From the cell containing the given text, extract its center point as (X, Y) coordinate. 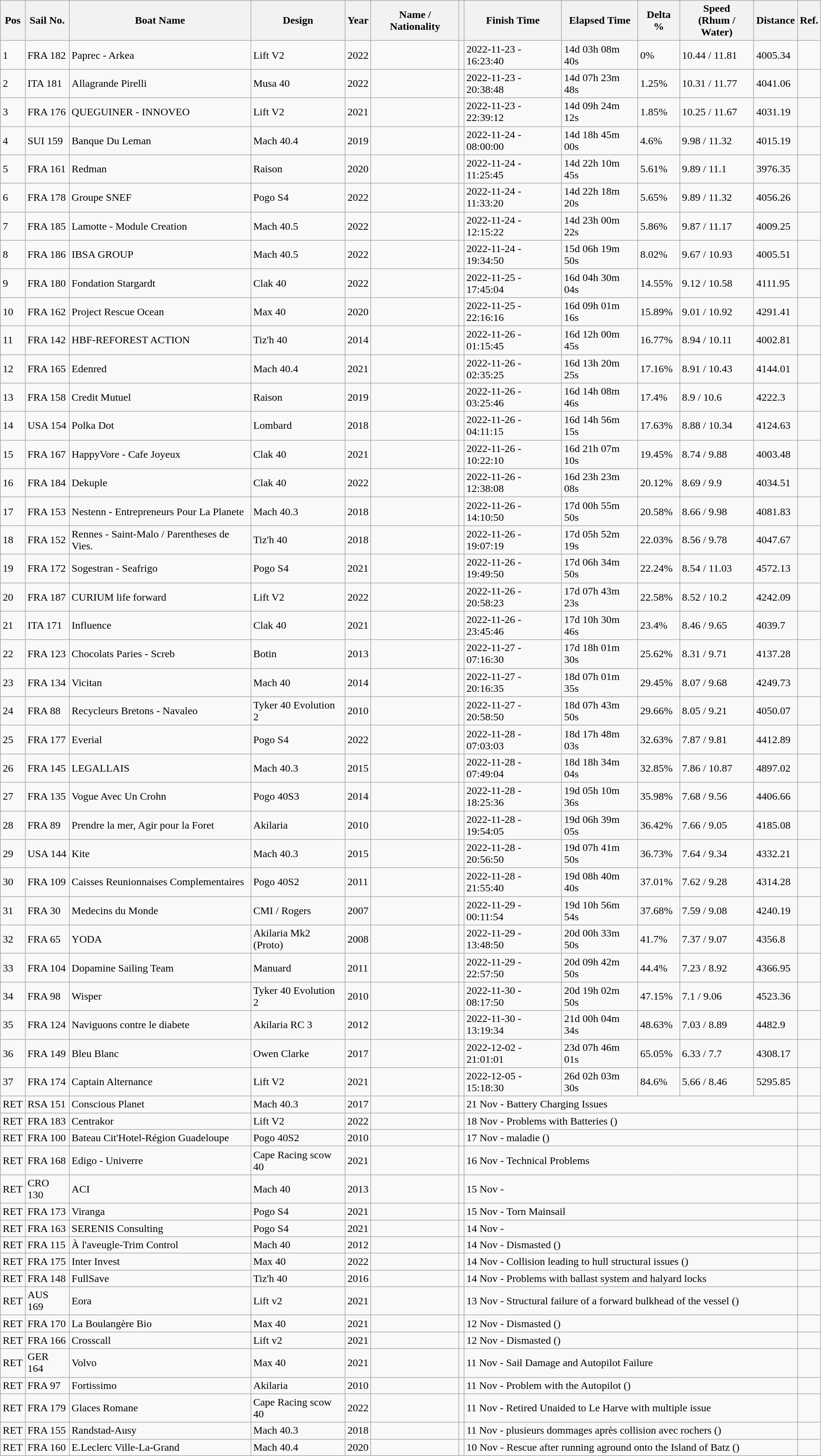
Allagrande Pirelli (160, 83)
16d 13h 20m 25s (600, 368)
7.37 / 9.07 (717, 939)
Lamotte - Module Creation (160, 226)
16d 23h 23m 08s (600, 483)
37.01% (659, 882)
HappyVore - Cafe Joyeux (160, 454)
Edenred (160, 368)
7.68 / 9.56 (717, 796)
2022-11-26 - 03:25:46 (513, 397)
32.85% (659, 768)
FRA 187 (47, 597)
6 (13, 197)
21 (13, 625)
12 (13, 368)
Everial (160, 739)
25.62% (659, 654)
14 Nov - Dismasted () (631, 1245)
37 (13, 1082)
2022-11-25 - 17:45:04 (513, 283)
2022-11-26 - 12:38:08 (513, 483)
LEGALLAIS (160, 768)
9.89 / 11.32 (717, 197)
4314.28 (775, 882)
FRA 163 (47, 1228)
44.4% (659, 968)
2022-11-27 - 20:16:35 (513, 682)
8.94 / 10.11 (717, 340)
14d 18h 45m 00s (600, 140)
2022-11-24 - 11:33:20 (513, 197)
FRA 182 (47, 55)
Akilaria RC 3 (298, 1025)
FullSave (160, 1278)
FRA 149 (47, 1053)
FRA 174 (47, 1082)
4332.21 (775, 854)
FRA 134 (47, 682)
Viranga (160, 1211)
26d 02h 03m 30s (600, 1082)
20.12% (659, 483)
17d 10h 30m 46s (600, 625)
4185.08 (775, 825)
Prendre la mer, Agir pour la Foret (160, 825)
SERENIS Consulting (160, 1228)
19.45% (659, 454)
4081.83 (775, 511)
FRA 124 (47, 1025)
23.4% (659, 625)
4002.81 (775, 340)
16.77% (659, 340)
Captain Alternance (160, 1082)
22.58% (659, 597)
11 Nov - Problem with the Autopilot () (631, 1385)
17.4% (659, 397)
2007 (358, 911)
Elapsed Time (600, 21)
4412.89 (775, 739)
15 Nov - (631, 1189)
16 (13, 483)
Vicitan (160, 682)
Caisses Reunionnaises Complementaires (160, 882)
2022-11-26 - 02:35:25 (513, 368)
Boat Name (160, 21)
8 (13, 254)
8.52 / 10.2 (717, 597)
20d 19h 02m 50s (600, 996)
18d 17h 48m 03s (600, 739)
4 (13, 140)
YODA (160, 939)
USA 154 (47, 426)
Lombard (298, 426)
9.89 / 11.1 (717, 169)
10.44 / 11.81 (717, 55)
16d 14h 56m 15s (600, 426)
18d 07h 01m 35s (600, 682)
4111.95 (775, 283)
FRA 178 (47, 197)
7.03 / 8.89 (717, 1025)
11 Nov - Sail Damage and Autopilot Failure (631, 1363)
23 (13, 682)
E.Leclerc Ville-La-Grand (160, 1447)
36.42% (659, 825)
2022-11-27 - 07:16:30 (513, 654)
FRA 168 (47, 1160)
Crosscall (160, 1340)
4897.02 (775, 768)
2022-11-26 - 01:15:45 (513, 340)
9 (13, 283)
Centrakor (160, 1121)
7.86 / 10.87 (717, 768)
4222.3 (775, 397)
2022-11-24 - 12:15:22 (513, 226)
HBF-REFOREST ACTION (160, 340)
2022-11-29 - 00:11:54 (513, 911)
9.67 / 10.93 (717, 254)
Volvo (160, 1363)
1 (13, 55)
Chocolats Paries - Screb (160, 654)
5.86% (659, 226)
FRA 152 (47, 540)
Pos (13, 21)
0% (659, 55)
11 Nov - Retired Unaided to Le Harve with multiple issue (631, 1408)
47.15% (659, 996)
4242.09 (775, 597)
Project Rescue Ocean (160, 311)
2022-11-29 - 13:48:50 (513, 939)
Randstad-Ausy (160, 1431)
17 (13, 511)
1.85% (659, 112)
14d 22h 10m 45s (600, 169)
7.62 / 9.28 (717, 882)
Year (358, 21)
8.46 / 9.65 (717, 625)
FRA 173 (47, 1211)
Groupe SNEF (160, 197)
10 (13, 311)
84.6% (659, 1082)
Nestenn - Entrepreneurs Pour La Planete (160, 511)
2022-11-23 - 22:39:12 (513, 112)
RSA 151 (47, 1104)
31 (13, 911)
2022-11-26 - 04:11:15 (513, 426)
FRA 89 (47, 825)
8.9 / 10.6 (717, 397)
35.98% (659, 796)
4291.41 (775, 311)
FRA 104 (47, 968)
8.56 / 9.78 (717, 540)
Sogestran - Seafrigo (160, 568)
5 (13, 169)
Name / Nationality (415, 21)
8.69 / 9.9 (717, 483)
Credit Mutuel (160, 397)
2022-11-24 - 08:00:00 (513, 140)
3976.35 (775, 169)
15 (13, 454)
1.25% (659, 83)
7.87 / 9.81 (717, 739)
20 (13, 597)
Botin (298, 654)
2008 (358, 939)
7.59 / 9.08 (717, 911)
Redman (160, 169)
5.66 / 8.46 (717, 1082)
17d 00h 55m 50s (600, 511)
Paprec - Arkea (160, 55)
2022-11-28 - 20:56:50 (513, 854)
18 Nov - Problems with Batteries () (631, 1121)
14 Nov - (631, 1228)
5295.85 (775, 1082)
14 Nov - Problems with ballast system and halyard locks (631, 1278)
Speed(Rhum / Water) (717, 21)
4406.66 (775, 796)
16d 12h 00m 45s (600, 340)
8.31 / 9.71 (717, 654)
4034.51 (775, 483)
Polka Dot (160, 426)
4047.67 (775, 540)
2022-11-27 - 20:58:50 (513, 711)
8.66 / 9.98 (717, 511)
Owen Clarke (298, 1053)
2022-11-26 - 19:07:19 (513, 540)
10.31 / 11.77 (717, 83)
FRA 166 (47, 1340)
Delta % (659, 21)
Eora (160, 1301)
Dopamine Sailing Team (160, 968)
23d 07h 46m 01s (600, 1053)
AUS 169 (47, 1301)
Finish Time (513, 21)
À l'aveugle-Trim Control (160, 1245)
19d 05h 10m 36s (600, 796)
4249.73 (775, 682)
USA 144 (47, 854)
14d 23h 00m 22s (600, 226)
ACI (160, 1189)
Fortissimo (160, 1385)
13 Nov - Structural failure of a forward bulkhead of the vessel () (631, 1301)
2022-11-28 - 18:25:36 (513, 796)
5.65% (659, 197)
2 (13, 83)
4124.63 (775, 426)
3 (13, 112)
2022-11-24 - 19:34:50 (513, 254)
41.7% (659, 939)
Wisper (160, 996)
19d 06h 39m 05s (600, 825)
10 Nov - Rescue after running aground onto the Island of Batz () (631, 1447)
17 Nov - maladie () (631, 1138)
16d 21h 07m 10s (600, 454)
4366.95 (775, 968)
36.73% (659, 854)
2022-11-28 - 07:49:04 (513, 768)
Design (298, 21)
20.58% (659, 511)
8.54 / 11.03 (717, 568)
25 (13, 739)
2022-11-23 - 16:23:40 (513, 55)
48.63% (659, 1025)
FRA 177 (47, 739)
Manuard (298, 968)
4003.48 (775, 454)
FRA 145 (47, 768)
4.6% (659, 140)
2016 (358, 1278)
17d 06h 34m 50s (600, 568)
Conscious Planet (160, 1104)
16d 09h 01m 16s (600, 311)
FRA 170 (47, 1324)
32.63% (659, 739)
2022-11-28 - 21:55:40 (513, 882)
Distance (775, 21)
FRA 123 (47, 654)
FRA 161 (47, 169)
4005.51 (775, 254)
FRA 180 (47, 283)
4137.28 (775, 654)
Ref. (809, 21)
FRA 30 (47, 911)
10.25 / 11.67 (717, 112)
FRA 185 (47, 226)
Akilaria Mk2 (Proto) (298, 939)
22 (13, 654)
2022-11-30 - 08:17:50 (513, 996)
15d 06h 19m 50s (600, 254)
2022-11-30 - 13:19:34 (513, 1025)
4009.25 (775, 226)
9.87 / 11.17 (717, 226)
2022-12-02 - 21:01:01 (513, 1053)
9.12 / 10.58 (717, 283)
8.88 / 10.34 (717, 426)
2022-11-28 - 19:54:05 (513, 825)
29 (13, 854)
FRA 109 (47, 882)
36 (13, 1053)
4523.36 (775, 996)
17d 18h 01m 30s (600, 654)
FRA 135 (47, 796)
Sail No. (47, 21)
30 (13, 882)
6.33 / 7.7 (717, 1053)
14d 07h 23m 48s (600, 83)
FRA 155 (47, 1431)
4039.7 (775, 625)
2022-11-26 - 23:45:46 (513, 625)
2022-11-26 - 20:58:23 (513, 597)
FRA 175 (47, 1262)
22.24% (659, 568)
2022-11-26 - 19:49:50 (513, 568)
33 (13, 968)
FRA 172 (47, 568)
19 (13, 568)
CRO 130 (47, 1189)
14d 03h 08m 40s (600, 55)
7.66 / 9.05 (717, 825)
2022-12-05 - 15:18:30 (513, 1082)
16d 04h 30m 04s (600, 283)
Banque Du Leman (160, 140)
Naviguons contre le diabete (160, 1025)
Musa 40 (298, 83)
FRA 88 (47, 711)
16d 14h 08m 46s (600, 397)
FRA 153 (47, 511)
13 (13, 397)
2022-11-29 - 22:57:50 (513, 968)
8.05 / 9.21 (717, 711)
21d 00h 04m 34s (600, 1025)
4572.13 (775, 568)
28 (13, 825)
2022-11-25 - 22:16:16 (513, 311)
FRA 100 (47, 1138)
Recycleurs Bretons - Navaleo (160, 711)
29.45% (659, 682)
15.89% (659, 311)
QUEGUINER - INNOVEO (160, 112)
Influence (160, 625)
2022-11-26 - 14:10:50 (513, 511)
Bateau Cit'Hotel-Région Guadeloupe (160, 1138)
14 Nov - Collision leading to hull structural issues () (631, 1262)
FRA 65 (47, 939)
27 (13, 796)
21 Nov - Battery Charging Issues (631, 1104)
4308.17 (775, 1053)
FRA 167 (47, 454)
Pogo 40S3 (298, 796)
15 Nov - Torn Mainsail (631, 1211)
7.64 / 9.34 (717, 854)
17d 07h 43m 23s (600, 597)
FRA 160 (47, 1447)
14 (13, 426)
37.68% (659, 911)
CMI / Rogers (298, 911)
SUI 159 (47, 140)
4056.26 (775, 197)
Bleu Blanc (160, 1053)
Medecins du Monde (160, 911)
24 (13, 711)
8.74 / 9.88 (717, 454)
19d 07h 41m 50s (600, 854)
4041.06 (775, 83)
4356.8 (775, 939)
22.03% (659, 540)
20d 09h 42m 50s (600, 968)
7 (13, 226)
Glaces Romane (160, 1408)
FRA 115 (47, 1245)
FRA 186 (47, 254)
4015.19 (775, 140)
FRA 98 (47, 996)
20d 00h 33m 50s (600, 939)
ITA 171 (47, 625)
26 (13, 768)
17d 05h 52m 19s (600, 540)
14d 22h 18m 20s (600, 197)
FRA 158 (47, 397)
19d 08h 40m 40s (600, 882)
FRA 142 (47, 340)
4050.07 (775, 711)
65.05% (659, 1053)
Inter Invest (160, 1262)
FRA 97 (47, 1385)
4144.01 (775, 368)
4031.19 (775, 112)
FRA 183 (47, 1121)
IBSA GROUP (160, 254)
Vogue Avec Un Crohn (160, 796)
8.02% (659, 254)
CURIUM life forward (160, 597)
Dekuple (160, 483)
34 (13, 996)
4240.19 (775, 911)
2022-11-26 - 10:22:10 (513, 454)
9.98 / 11.32 (717, 140)
17.63% (659, 426)
Fondation Stargardt (160, 283)
2022-11-28 - 07:03:03 (513, 739)
FRA 148 (47, 1278)
35 (13, 1025)
18 (13, 540)
8.07 / 9.68 (717, 682)
FRA 176 (47, 112)
14.55% (659, 283)
7.23 / 8.92 (717, 968)
17.16% (659, 368)
11 (13, 340)
5.61% (659, 169)
32 (13, 939)
2022-11-23 - 20:38:48 (513, 83)
2022-11-24 - 11:25:45 (513, 169)
4482.9 (775, 1025)
19d 10h 56m 54s (600, 911)
18d 18h 34m 04s (600, 768)
8.91 / 10.43 (717, 368)
Edigo - Univerre (160, 1160)
FRA 179 (47, 1408)
7.1 / 9.06 (717, 996)
4005.34 (775, 55)
La Boulangère Bio (160, 1324)
29.66% (659, 711)
11 Nov - plusieurs dommages après collision avec rochers () (631, 1431)
FRA 184 (47, 483)
16 Nov - Technical Problems (631, 1160)
FRA 162 (47, 311)
Kite (160, 854)
FRA 165 (47, 368)
9.01 / 10.92 (717, 311)
GER 164 (47, 1363)
14d 09h 24m 12s (600, 112)
ITA 181 (47, 83)
Rennes - Saint-Malo / Parentheses de Vies. (160, 540)
18d 07h 43m 50s (600, 711)
